Find where the given text appears and provide that cell's center as [X, Y] coordinate. 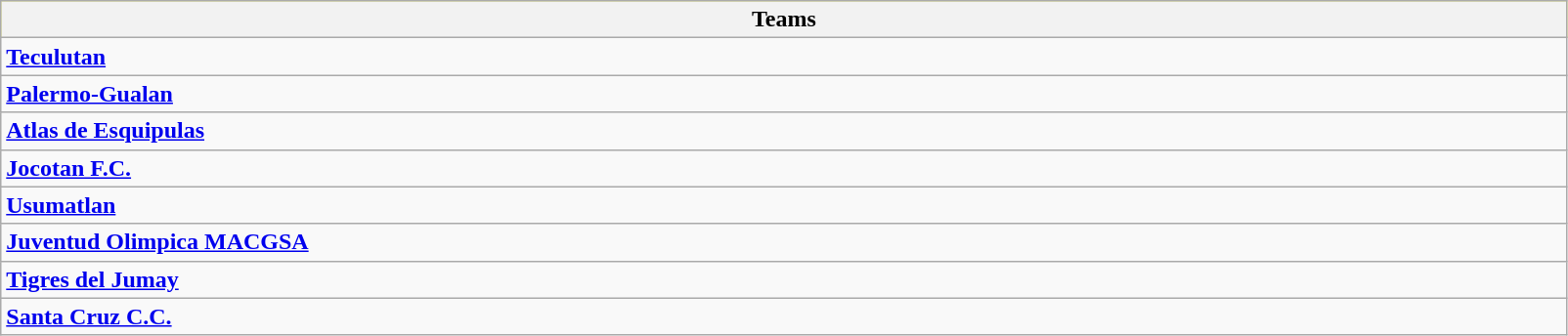
Teculutan [784, 57]
Tigres del Jumay [784, 279]
Usumatlan [784, 205]
Jocotan F.C. [784, 168]
Santa Cruz C.C. [784, 316]
Atlas de Esquipulas [784, 131]
Juventud Olimpica MACGSA [784, 242]
Palermo-Gualan [784, 94]
Teams [784, 20]
